Provide the [X, Y] coordinate of the cell's center where the given text is located.  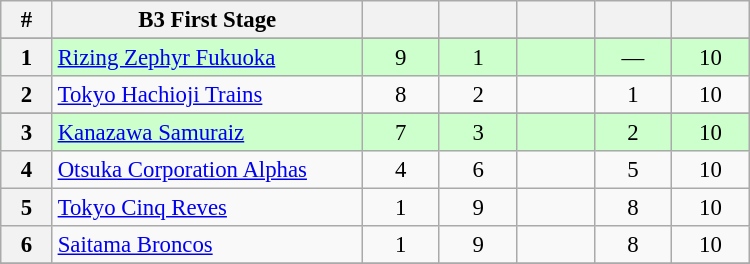
7 [400, 133]
B3 First Stage [207, 20]
Tokyo Cinq Reves [207, 208]
Saitama Broncos [207, 245]
— [632, 58]
Kanazawa Samuraiz [207, 133]
Otsuka Corporation Alphas [207, 170]
Tokyo Hachioji Trains [207, 95]
Rizing Zephyr Fukuoka [207, 58]
# [27, 20]
